Identify which cell holds the provided text, then report its (X, Y) central coordinate. 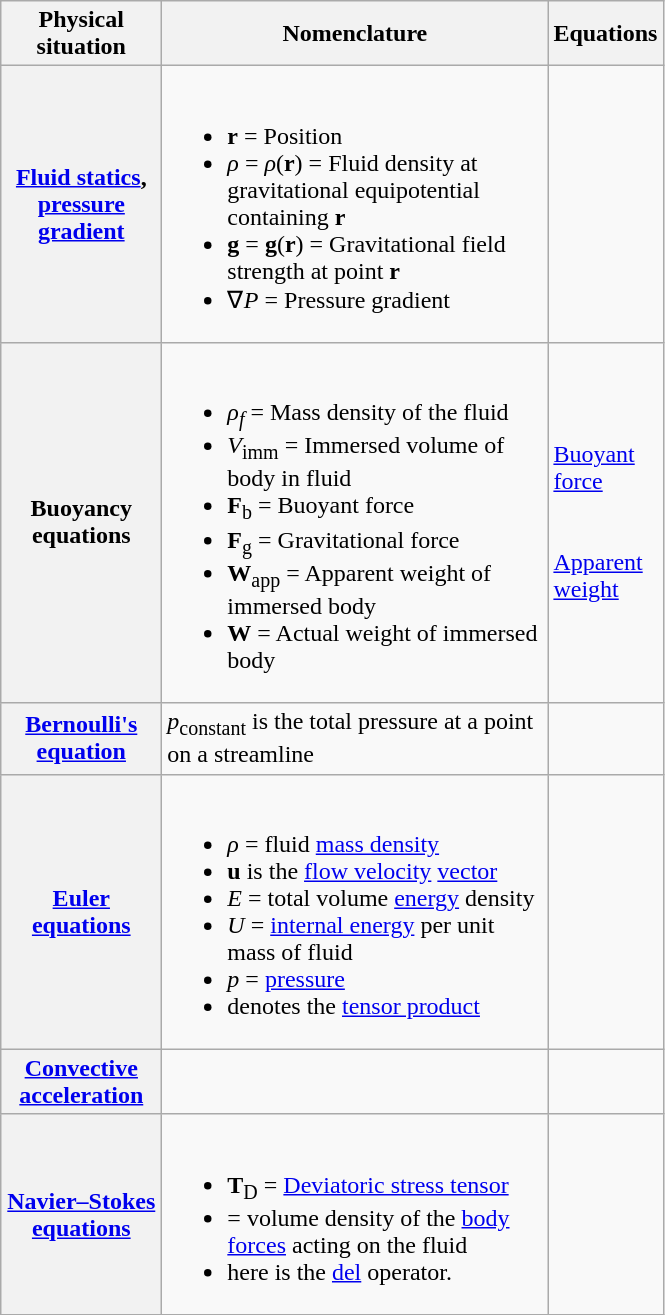
Nomenclature (355, 34)
Navier–Stokes equations (82, 1214)
Buoyant forceApparent weight (606, 522)
Convective acceleration (82, 1082)
TD = Deviatoric stress tensor = volume density of the body forces acting on the fluid here is the del operator. (355, 1214)
Buoyancy equations (82, 522)
pconstant is the total pressure at a point on a streamline (355, 738)
Fluid statics,pressure gradient (82, 204)
Bernoulli's equation (82, 738)
Euler equations (82, 912)
Physical situation (82, 34)
Equations (606, 34)
